Locate the cell with the specified text and output its [X, Y] center coordinate. 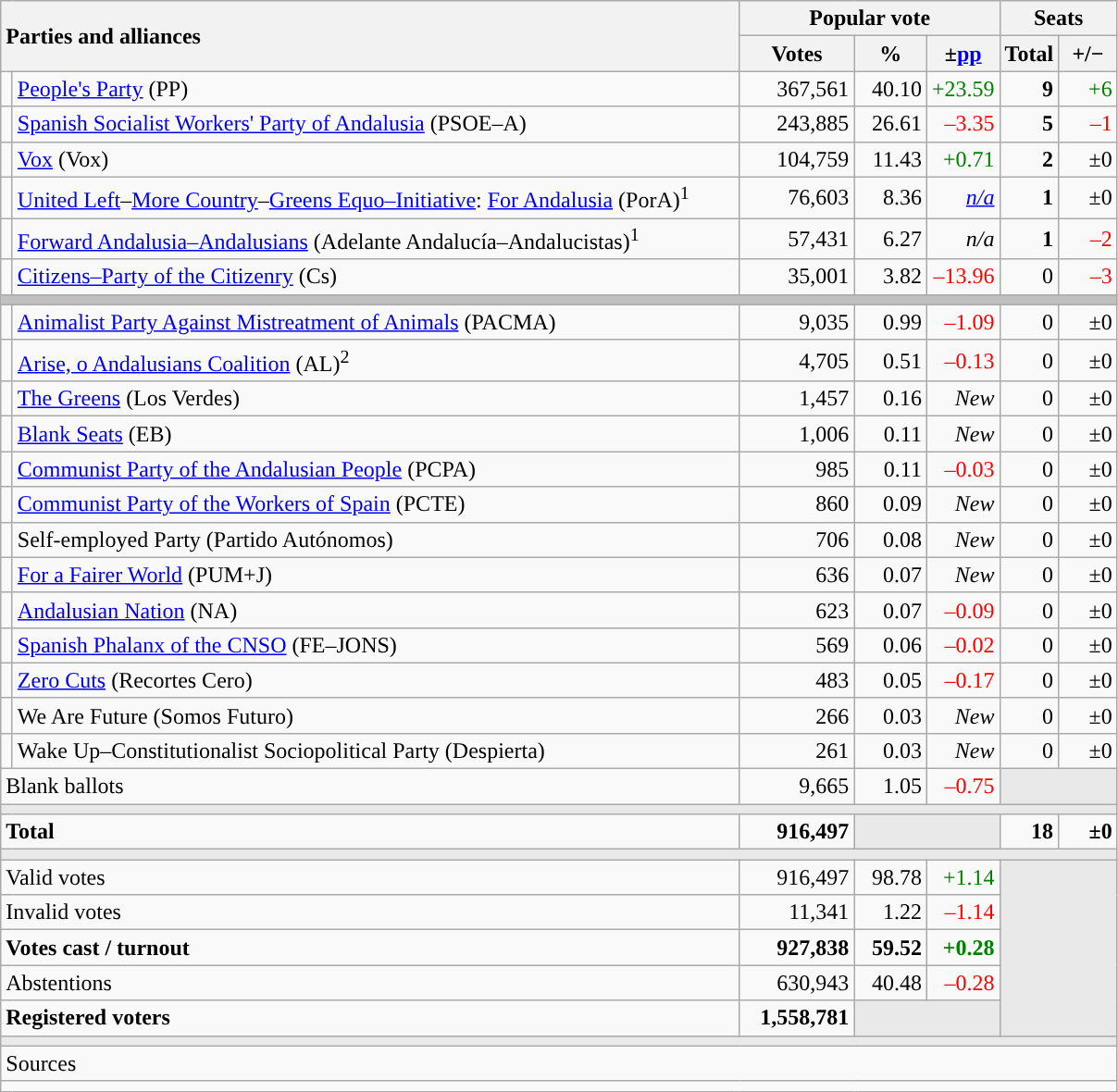
–0.17 [963, 680]
243,885 [797, 124]
Vox (Vox) [376, 159]
0.05 [890, 680]
We Are Future (Somos Futuro) [376, 715]
Arise, o Andalusians Coalition (AL)2 [376, 361]
569 [797, 645]
Self-employed Party (Partido Autónomos) [376, 540]
+6 [1088, 89]
Animalist Party Against Mistreatment of Animals (PACMA) [376, 322]
1,006 [797, 434]
0.06 [890, 645]
Votes cast / turnout [370, 948]
3.82 [890, 277]
266 [797, 715]
Registered voters [370, 1018]
–0.02 [963, 645]
0.16 [890, 399]
Wake Up–Constitutionalist Sociopolitical Party (Despierta) [376, 751]
Zero Cuts (Recortes Cero) [376, 680]
9,665 [797, 787]
+1.14 [963, 877]
+23.59 [963, 89]
Sources [559, 1063]
Popular vote [870, 19]
–1 [1088, 124]
Communist Party of the Andalusian People (PCPA) [376, 469]
57,431 [797, 239]
11.43 [890, 159]
636 [797, 575]
76,603 [797, 198]
Citizens–Party of the Citizenry (Cs) [376, 277]
Spanish Socialist Workers' Party of Andalusia (PSOE–A) [376, 124]
Andalusian Nation (NA) [376, 610]
1.05 [890, 787]
623 [797, 610]
% [890, 54]
–2 [1088, 239]
United Left–More Country–Greens Equo–Initiative: For Andalusia (PorA)1 [376, 198]
–0.09 [963, 610]
26.61 [890, 124]
0.51 [890, 361]
Blank Seats (EB) [376, 434]
5 [1029, 124]
0.09 [890, 504]
1.22 [890, 912]
98.78 [890, 877]
–0.03 [963, 469]
860 [797, 504]
9,035 [797, 322]
Abstentions [370, 983]
–3.35 [963, 124]
0.08 [890, 540]
Invalid votes [370, 912]
985 [797, 469]
1,457 [797, 399]
40.10 [890, 89]
8.36 [890, 198]
261 [797, 751]
Forward Andalusia–Andalusians (Adelante Andalucía–Andalucistas)1 [376, 239]
–0.28 [963, 983]
927,838 [797, 948]
40.48 [890, 983]
2 [1029, 159]
59.52 [890, 948]
630,943 [797, 983]
4,705 [797, 361]
–1.14 [963, 912]
35,001 [797, 277]
Seats [1059, 19]
104,759 [797, 159]
1,558,781 [797, 1018]
+0.71 [963, 159]
Communist Party of the Workers of Spain (PCTE) [376, 504]
±pp [963, 54]
The Greens (Los Verdes) [376, 399]
–13.96 [963, 277]
–0.75 [963, 787]
People's Party (PP) [376, 89]
6.27 [890, 239]
Votes [797, 54]
+/− [1088, 54]
For a Fairer World (PUM+J) [376, 575]
11,341 [797, 912]
706 [797, 540]
367,561 [797, 89]
0.99 [890, 322]
–1.09 [963, 322]
483 [797, 680]
Spanish Phalanx of the CNSO (FE–JONS) [376, 645]
Parties and alliances [370, 36]
–0.13 [963, 361]
18 [1029, 832]
9 [1029, 89]
Valid votes [370, 877]
Blank ballots [370, 787]
+0.28 [963, 948]
–3 [1088, 277]
